Find where the given text appears and provide that cell's center as (x, y) coordinate. 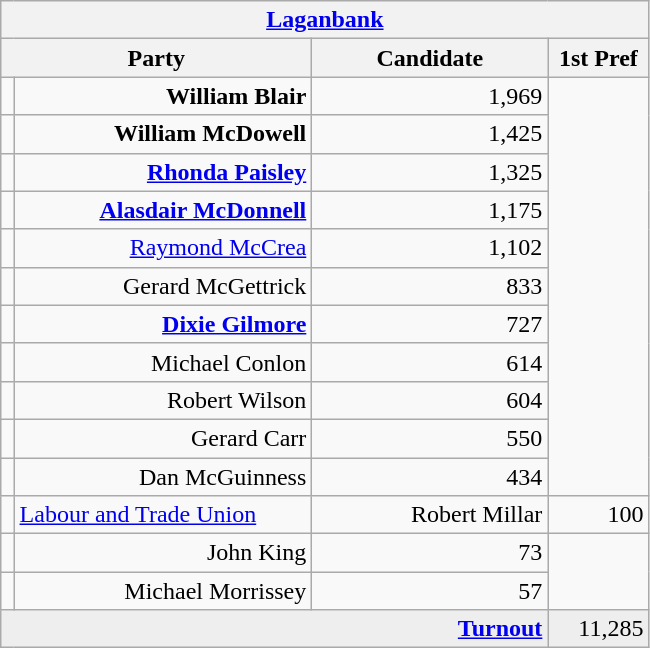
William McDowell (163, 134)
1,425 (430, 134)
Turnout (274, 629)
1,969 (430, 96)
Gerard McGettrick (163, 286)
Labour and Trade Union (163, 515)
Party (156, 58)
434 (430, 477)
John King (163, 553)
614 (430, 362)
727 (430, 324)
1,175 (430, 210)
Candidate (430, 58)
Dan McGuinness (163, 477)
604 (430, 400)
Robert Millar (430, 515)
Gerard Carr (163, 438)
1,102 (430, 248)
Michael Morrissey (163, 591)
Michael Conlon (163, 362)
Robert Wilson (163, 400)
Alasdair McDonnell (163, 210)
1,325 (430, 172)
Dixie Gilmore (163, 324)
57 (430, 591)
Rhonda Paisley (163, 172)
100 (598, 515)
833 (430, 286)
11,285 (598, 629)
Laganbank (325, 20)
William Blair (163, 96)
1st Pref (598, 58)
73 (430, 553)
550 (430, 438)
Raymond McCrea (163, 248)
